Output the (x, y) coordinate of the center of the cell containing the given text.  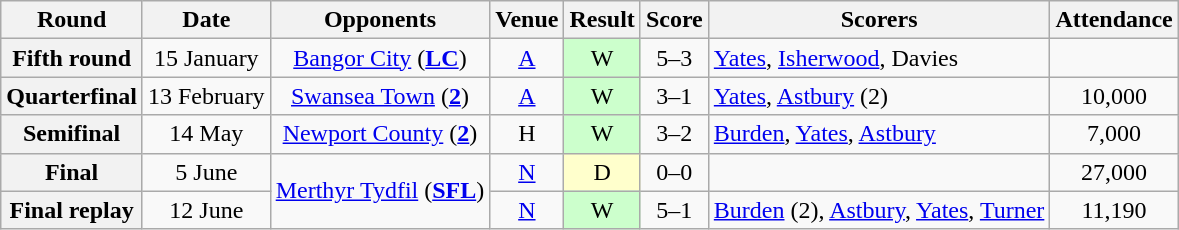
Bangor City (LC) (380, 58)
7,000 (1114, 134)
Score (674, 20)
Fifth round (72, 58)
3–1 (674, 96)
Swansea Town (2) (380, 96)
5–1 (674, 210)
Yates, Isherwood, Davies (879, 58)
Venue (527, 20)
5–3 (674, 58)
Result (602, 20)
Quarterfinal (72, 96)
Semifinal (72, 134)
Round (72, 20)
Yates, Astbury (2) (879, 96)
H (527, 134)
Burden, Yates, Astbury (879, 134)
5 June (206, 172)
27,000 (1114, 172)
Burden (2), Astbury, Yates, Turner (879, 210)
14 May (206, 134)
D (602, 172)
Merthyr Tydfil (SFL) (380, 191)
15 January (206, 58)
0–0 (674, 172)
10,000 (1114, 96)
Newport County (2) (380, 134)
Attendance (1114, 20)
3–2 (674, 134)
Final replay (72, 210)
13 February (206, 96)
Final (72, 172)
12 June (206, 210)
Opponents (380, 20)
Scorers (879, 20)
11,190 (1114, 210)
Date (206, 20)
